Determine the [X, Y] coordinate at the center of the cell enclosing the given text.  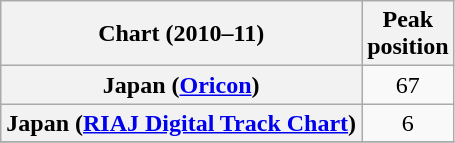
Chart (2010–11) [182, 34]
6 [408, 123]
Japan (RIAJ Digital Track Chart) [182, 123]
Japan (Oricon) [182, 85]
Peakposition [408, 34]
67 [408, 85]
